Scan for the cell matching the given text and deliver its (x, y) coordinate at center. 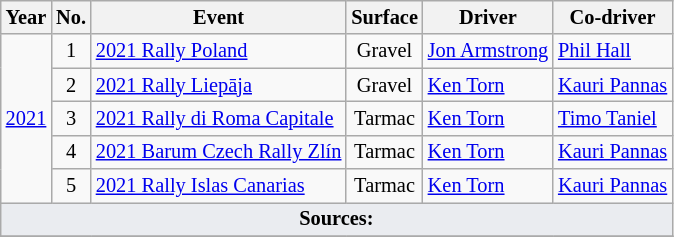
Co-driver (612, 17)
Event (218, 17)
Year (26, 17)
Surface (384, 17)
2021 Rally Liepāja (218, 85)
2021 (26, 118)
2021 Barum Czech Rally Zlín (218, 152)
Timo Taniel (612, 118)
1 (71, 51)
Driver (488, 17)
2 (71, 85)
3 (71, 118)
5 (71, 186)
4 (71, 152)
Sources: (336, 219)
Jon Armstrong (488, 51)
2021 Rally Islas Canarias (218, 186)
Phil Hall (612, 51)
No. (71, 17)
2021 Rally Poland (218, 51)
2021 Rally di Roma Capitale (218, 118)
